Output the [x, y] coordinate of the center of the cell containing the given text.  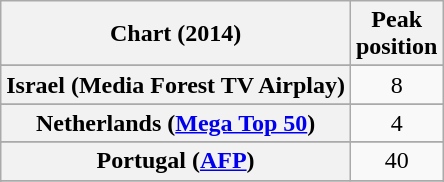
Chart (2014) [176, 34]
40 [396, 161]
Netherlands (Mega Top 50) [176, 123]
Portugal (AFP) [176, 161]
Peakposition [396, 34]
8 [396, 85]
4 [396, 123]
Israel (Media Forest TV Airplay) [176, 85]
